Provide the (X, Y) coordinate of the cell's center where the given text is located.  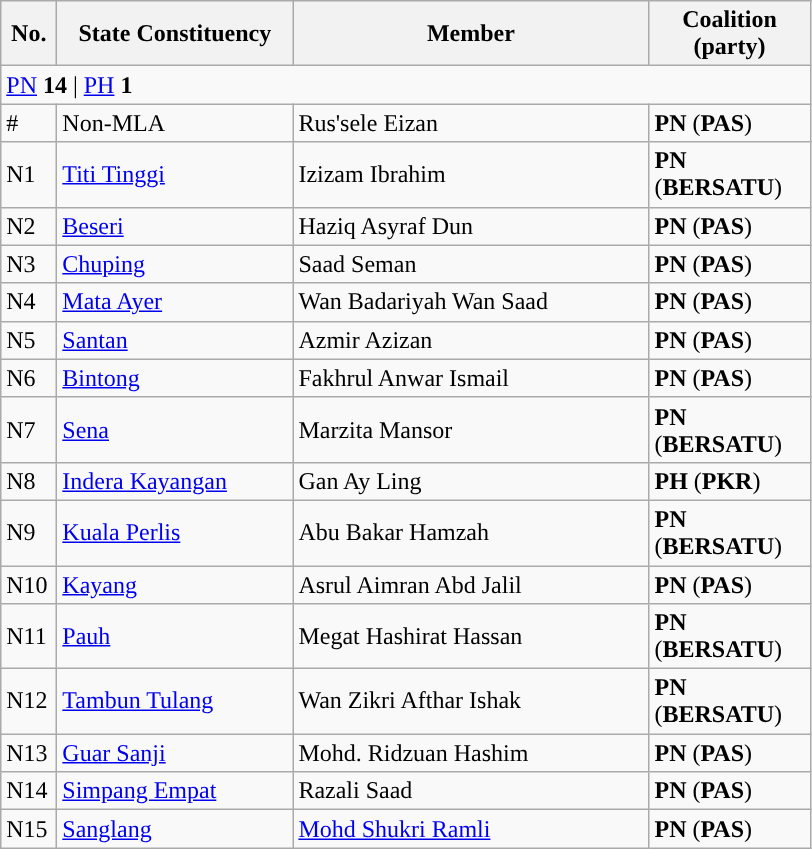
N5 (29, 340)
Asrul Aimran Abd Jalil (471, 585)
Haziq Asyraf Dun (471, 226)
Sanglang (175, 829)
N3 (29, 264)
N6 (29, 378)
Pauh (175, 636)
Rus'sele Eizan (471, 123)
Saad Seman (471, 264)
PN 14 | PH 1 (406, 85)
N4 (29, 302)
Indera Kayangan (175, 481)
Sena (175, 430)
Chuping (175, 264)
Fakhrul Anwar Ismail (471, 378)
Titi Tinggi (175, 174)
State Constituency (175, 34)
N10 (29, 585)
Santan (175, 340)
N9 (29, 532)
Razali Saad (471, 791)
PH (PKR) (730, 481)
N1 (29, 174)
N11 (29, 636)
Bintong (175, 378)
Megat Hashirat Hassan (471, 636)
N8 (29, 481)
# (29, 123)
Guar Sanji (175, 753)
Izizam Ibrahim (471, 174)
N15 (29, 829)
Wan Zikri Afthar Ishak (471, 702)
Abu Bakar Hamzah (471, 532)
N2 (29, 226)
N13 (29, 753)
Gan Ay Ling (471, 481)
Tambun Tulang (175, 702)
Mata Ayer (175, 302)
Beseri (175, 226)
Mohd Shukri Ramli (471, 829)
Wan Badariyah Wan Saad (471, 302)
N12 (29, 702)
Coalition (party) (730, 34)
Non-MLA (175, 123)
Member (471, 34)
Marzita Mansor (471, 430)
Azmir Azizan (471, 340)
No. (29, 34)
N7 (29, 430)
Mohd. Ridzuan Hashim (471, 753)
Simpang Empat (175, 791)
Kayang (175, 585)
N14 (29, 791)
Kuala Perlis (175, 532)
